Extract the [X, Y] coordinate from the center of the cell holding the provided text.  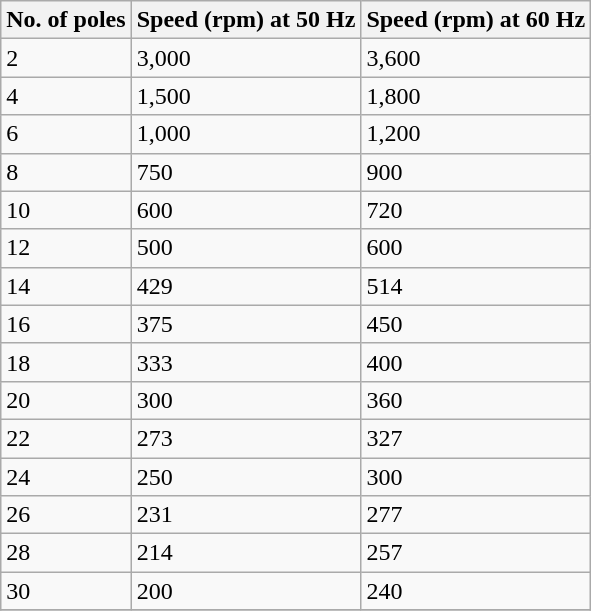
3,000 [246, 58]
6 [66, 134]
14 [66, 286]
1,000 [246, 134]
277 [476, 515]
1,500 [246, 96]
Speed (rpm) at 60 Hz [476, 20]
429 [246, 286]
500 [246, 248]
28 [66, 553]
3,600 [476, 58]
1,200 [476, 134]
22 [66, 438]
12 [66, 248]
240 [476, 591]
26 [66, 515]
273 [246, 438]
30 [66, 591]
250 [246, 477]
360 [476, 400]
231 [246, 515]
Speed (rpm) at 50 Hz [246, 20]
No. of poles [66, 20]
900 [476, 172]
8 [66, 172]
214 [246, 553]
514 [476, 286]
257 [476, 553]
200 [246, 591]
16 [66, 324]
375 [246, 324]
327 [476, 438]
10 [66, 210]
400 [476, 362]
18 [66, 362]
2 [66, 58]
450 [476, 324]
20 [66, 400]
1,800 [476, 96]
750 [246, 172]
24 [66, 477]
720 [476, 210]
4 [66, 96]
333 [246, 362]
